Identify which cell holds the provided text, then report its [X, Y] central coordinate. 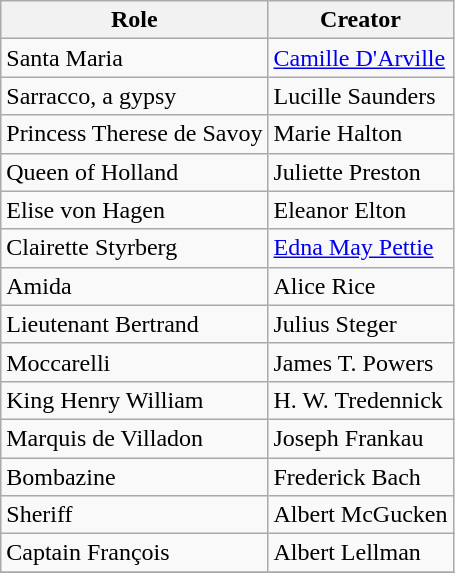
King Henry William [134, 400]
Juliette Preston [360, 172]
Joseph Frankau [360, 438]
Lucille Saunders [360, 96]
Queen of Holland [134, 172]
H. W. Tredennick [360, 400]
Creator [360, 20]
Lieutenant Bertrand [134, 324]
James T. Powers [360, 362]
Marie Halton [360, 134]
Frederick Bach [360, 477]
Alice Rice [360, 286]
Clairette Styrberg [134, 248]
Amida [134, 286]
Julius Steger [360, 324]
Princess Therese de Savoy [134, 134]
Eleanor Elton [360, 210]
Albert Lellman [360, 553]
Elise von Hagen [134, 210]
Sarracco, a gypsy [134, 96]
Role [134, 20]
Sheriff [134, 515]
Camille D'Arville [360, 58]
Moccarelli [134, 362]
Santa Maria [134, 58]
Captain François [134, 553]
Albert McGucken [360, 515]
Edna May Pettie [360, 248]
Marquis de Villadon [134, 438]
Bombazine [134, 477]
